Provide the (X, Y) coordinate of the cell's center where the given text is located.  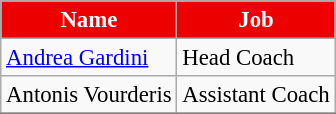
Assistant Coach (256, 95)
Name (89, 20)
Head Coach (256, 58)
Antonis Vourderis (89, 95)
Job (256, 20)
Andrea Gardini (89, 58)
